Scan for the cell matching the given text and deliver its (x, y) coordinate at center. 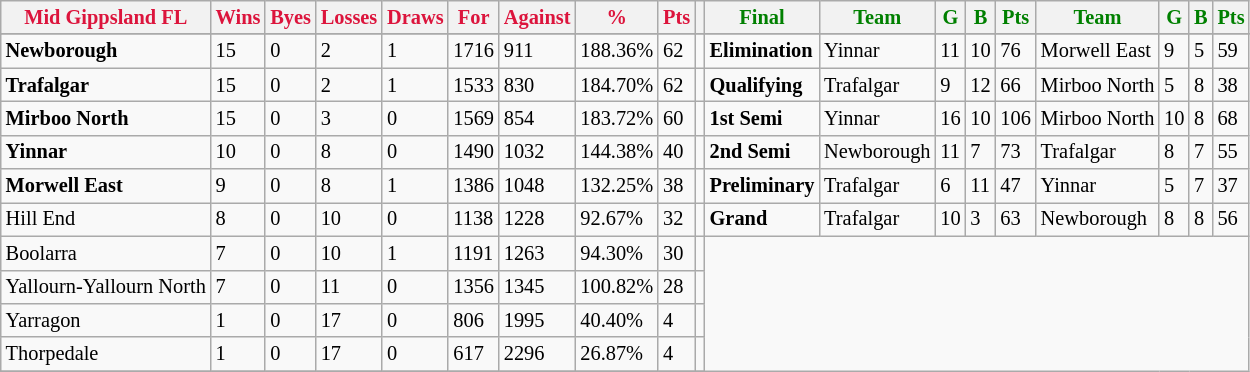
Draws (415, 17)
Yallourn-Yallourn North (106, 287)
26.87% (616, 354)
16 (950, 118)
1228 (538, 219)
1191 (473, 253)
1533 (473, 85)
617 (473, 354)
1345 (538, 287)
188.36% (616, 51)
56 (1232, 219)
68 (1232, 118)
1048 (538, 186)
63 (1015, 219)
2nd Semi (762, 152)
Byes (290, 17)
Preliminary (762, 186)
132.25% (616, 186)
100.82% (616, 287)
Boolarra (106, 253)
854 (538, 118)
For (473, 17)
1263 (538, 253)
Thorpedale (106, 354)
12 (980, 85)
144.38% (616, 152)
59 (1232, 51)
183.72% (616, 118)
806 (473, 320)
30 (676, 253)
1032 (538, 152)
55 (1232, 152)
40 (676, 152)
1995 (538, 320)
911 (538, 51)
1st Semi (762, 118)
Yarragon (106, 320)
Qualifying (762, 85)
76 (1015, 51)
830 (538, 85)
1716 (473, 51)
1569 (473, 118)
1138 (473, 219)
Against (538, 17)
106 (1015, 118)
Mid Gippsland FL (106, 17)
Wins (238, 17)
184.70% (616, 85)
1490 (473, 152)
40.40% (616, 320)
1386 (473, 186)
Elimination (762, 51)
% (616, 17)
66 (1015, 85)
94.30% (616, 253)
92.67% (616, 219)
Grand (762, 219)
32 (676, 219)
Final (762, 17)
2296 (538, 354)
47 (1015, 186)
60 (676, 118)
28 (676, 287)
Hill End (106, 219)
73 (1015, 152)
6 (950, 186)
37 (1232, 186)
Losses (349, 17)
1356 (473, 287)
